Scan for the cell matching the given text and deliver its [x, y] coordinate at center. 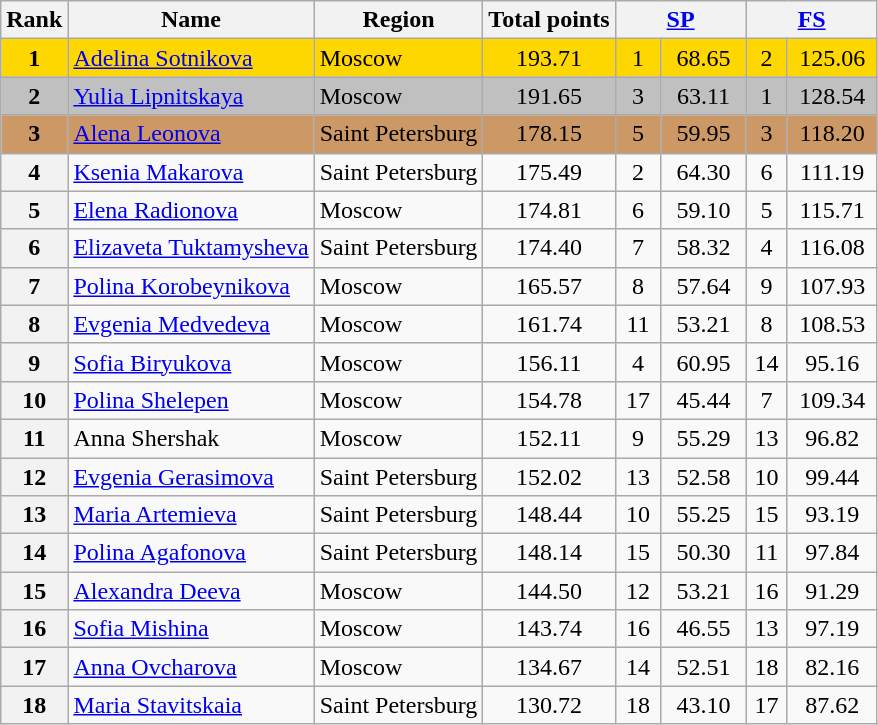
Polina Agafonova [191, 553]
57.64 [704, 286]
Adelina Sotnikova [191, 58]
FS [812, 20]
Name [191, 20]
Anna Ovcharova [191, 667]
109.34 [832, 400]
156.11 [549, 362]
Elizaveta Tuktamysheva [191, 248]
96.82 [832, 438]
SP [680, 20]
Maria Artemieva [191, 515]
128.54 [832, 96]
55.29 [704, 438]
Rank [34, 20]
63.11 [704, 96]
116.08 [832, 248]
152.02 [549, 477]
148.44 [549, 515]
143.74 [549, 629]
154.78 [549, 400]
45.44 [704, 400]
115.71 [832, 210]
125.06 [832, 58]
Polina Korobeynikova [191, 286]
60.95 [704, 362]
175.49 [549, 172]
91.29 [832, 591]
165.57 [549, 286]
Evgenia Gerasimova [191, 477]
Alena Leonova [191, 134]
43.10 [704, 705]
52.51 [704, 667]
93.19 [832, 515]
64.30 [704, 172]
46.55 [704, 629]
50.30 [704, 553]
161.74 [549, 324]
97.19 [832, 629]
148.14 [549, 553]
68.65 [704, 58]
59.10 [704, 210]
82.16 [832, 667]
Sofia Biryukova [191, 362]
107.93 [832, 286]
Evgenia Medvedeva [191, 324]
99.44 [832, 477]
58.32 [704, 248]
191.65 [549, 96]
Polina Shelepen [191, 400]
Maria Stavitskaia [191, 705]
193.71 [549, 58]
178.15 [549, 134]
174.40 [549, 248]
152.11 [549, 438]
Alexandra Deeva [191, 591]
Ksenia Makarova [191, 172]
59.95 [704, 134]
Anna Shershak [191, 438]
Total points [549, 20]
118.20 [832, 134]
144.50 [549, 591]
134.67 [549, 667]
174.81 [549, 210]
Region [398, 20]
52.58 [704, 477]
Yulia Lipnitskaya [191, 96]
55.25 [704, 515]
108.53 [832, 324]
87.62 [832, 705]
130.72 [549, 705]
Elena Radionova [191, 210]
111.19 [832, 172]
Sofia Mishina [191, 629]
95.16 [832, 362]
97.84 [832, 553]
